Detect which cell encompasses the target text, then output its (X, Y) center coordinate. 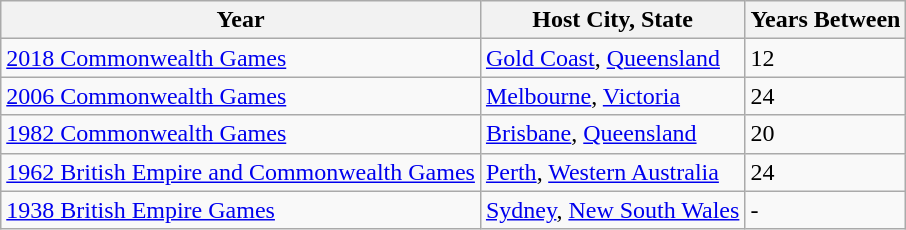
12 (826, 58)
1938 British Empire Games (241, 210)
2006 Commonwealth Games (241, 96)
Perth, Western Australia (612, 172)
Year (241, 20)
Brisbane, Queensland (612, 134)
Sydney, New South Wales (612, 210)
Host City, State (612, 20)
1962 British Empire and Commonwealth Games (241, 172)
Melbourne, Victoria (612, 96)
Gold Coast, Queensland (612, 58)
Years Between (826, 20)
1982 Commonwealth Games (241, 134)
2018 Commonwealth Games (241, 58)
20 (826, 134)
- (826, 210)
